Return (X, Y) of the center of cell containing provided text 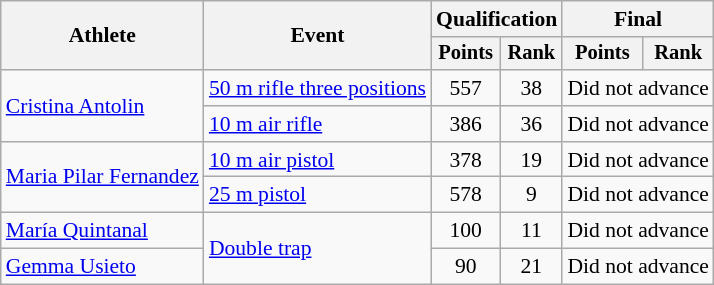
María Quintanal (102, 231)
Final (638, 19)
38 (531, 88)
100 (466, 231)
578 (466, 195)
Gemma Usieto (102, 267)
Cristina Antolin (102, 106)
378 (466, 160)
10 m air rifle (318, 124)
Athlete (102, 36)
19 (531, 160)
9 (531, 195)
25 m pistol (318, 195)
36 (531, 124)
50 m rifle three positions (318, 88)
11 (531, 231)
90 (466, 267)
386 (466, 124)
21 (531, 267)
557 (466, 88)
Double trap (318, 248)
Maria Pilar Fernandez (102, 178)
Qualification (496, 19)
Event (318, 36)
10 m air pistol (318, 160)
